Return the [X, Y] coordinate for the center point of the cell that contains the specified text.  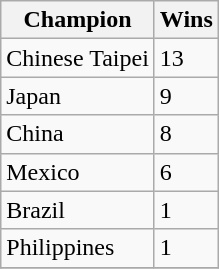
6 [186, 172]
13 [186, 58]
Wins [186, 20]
Mexico [78, 172]
Japan [78, 96]
Philippines [78, 248]
Brazil [78, 210]
8 [186, 134]
China [78, 134]
Chinese Taipei [78, 58]
9 [186, 96]
Champion [78, 20]
